Determine the (x, y) coordinate at the center of the cell enclosing the given text.  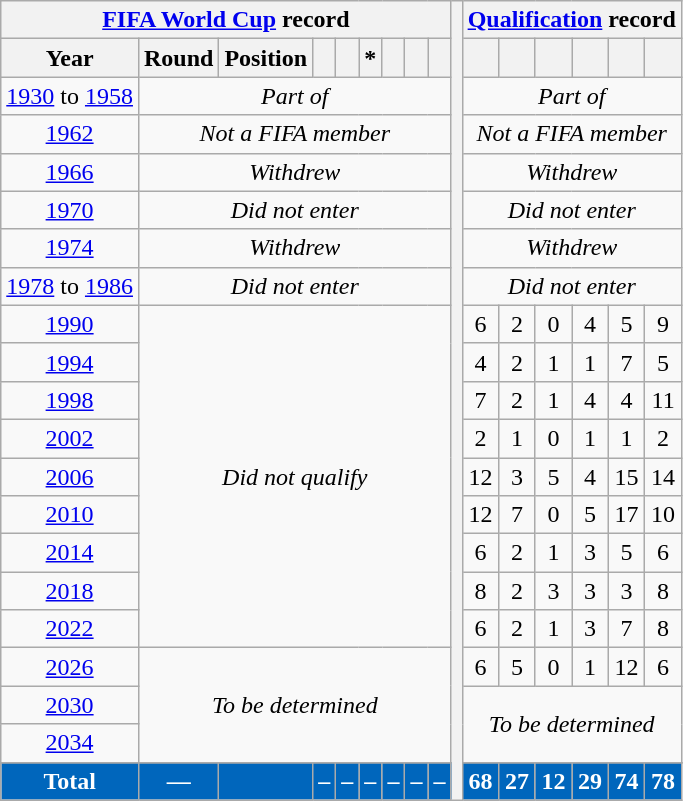
Round (178, 58)
9 (664, 324)
FIFA World Cup record (226, 20)
1930 to 1958 (70, 96)
17 (626, 515)
* (370, 58)
1978 to 1986 (70, 286)
14 (664, 477)
Position (266, 58)
68 (480, 781)
2018 (70, 591)
10 (664, 515)
2030 (70, 705)
29 (590, 781)
74 (626, 781)
2002 (70, 438)
1994 (70, 362)
78 (664, 781)
1966 (70, 172)
2034 (70, 743)
2026 (70, 667)
Qualification record (572, 20)
11 (664, 400)
2022 (70, 629)
1974 (70, 248)
Total (70, 781)
2014 (70, 553)
1990 (70, 324)
1998 (70, 400)
27 (518, 781)
1962 (70, 134)
Did not qualify (294, 476)
— (178, 781)
2010 (70, 515)
15 (626, 477)
1970 (70, 210)
Year (70, 58)
2006 (70, 477)
